Extract the (x, y) coordinate from the center of the cell holding the provided text.  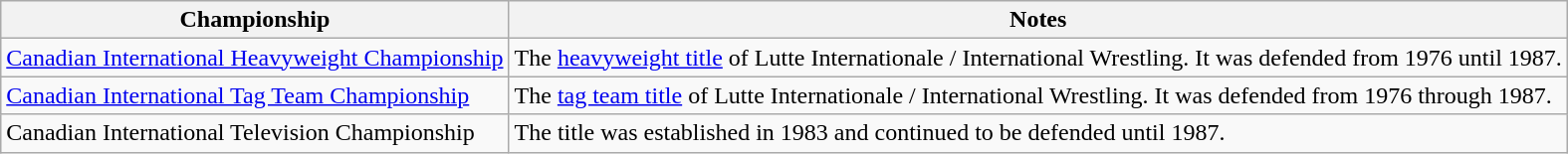
The title was established in 1983 and continued to be defended until 1987. (1037, 133)
Championship (255, 20)
Canadian International Heavyweight Championship (255, 58)
The heavyweight title of Lutte Internationale / International Wrestling. It was defended from 1976 until 1987. (1037, 58)
Notes (1037, 20)
Canadian International Tag Team Championship (255, 95)
The tag team title of Lutte Internationale / International Wrestling. It was defended from 1976 through 1987. (1037, 95)
Canadian International Television Championship (255, 133)
